Detect which cell encompasses the target text, then output its [X, Y] center coordinate. 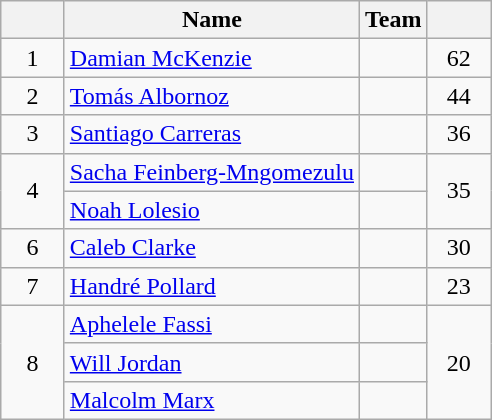
Damian McKenzie [212, 58]
23 [459, 286]
Caleb Clarke [212, 248]
Aphelele Fassi [212, 324]
6 [33, 248]
20 [459, 362]
4 [33, 191]
8 [33, 362]
3 [33, 134]
Malcolm Marx [212, 400]
Santiago Carreras [212, 134]
30 [459, 248]
Tomás Albornoz [212, 96]
62 [459, 58]
Team [394, 20]
7 [33, 286]
2 [33, 96]
Name [212, 20]
Noah Lolesio [212, 210]
Sacha Feinberg-Mngomezulu [212, 172]
35 [459, 191]
44 [459, 96]
36 [459, 134]
1 [33, 58]
Will Jordan [212, 362]
Handré Pollard [212, 286]
